From the cell containing the given text, extract its center point as (x, y) coordinate. 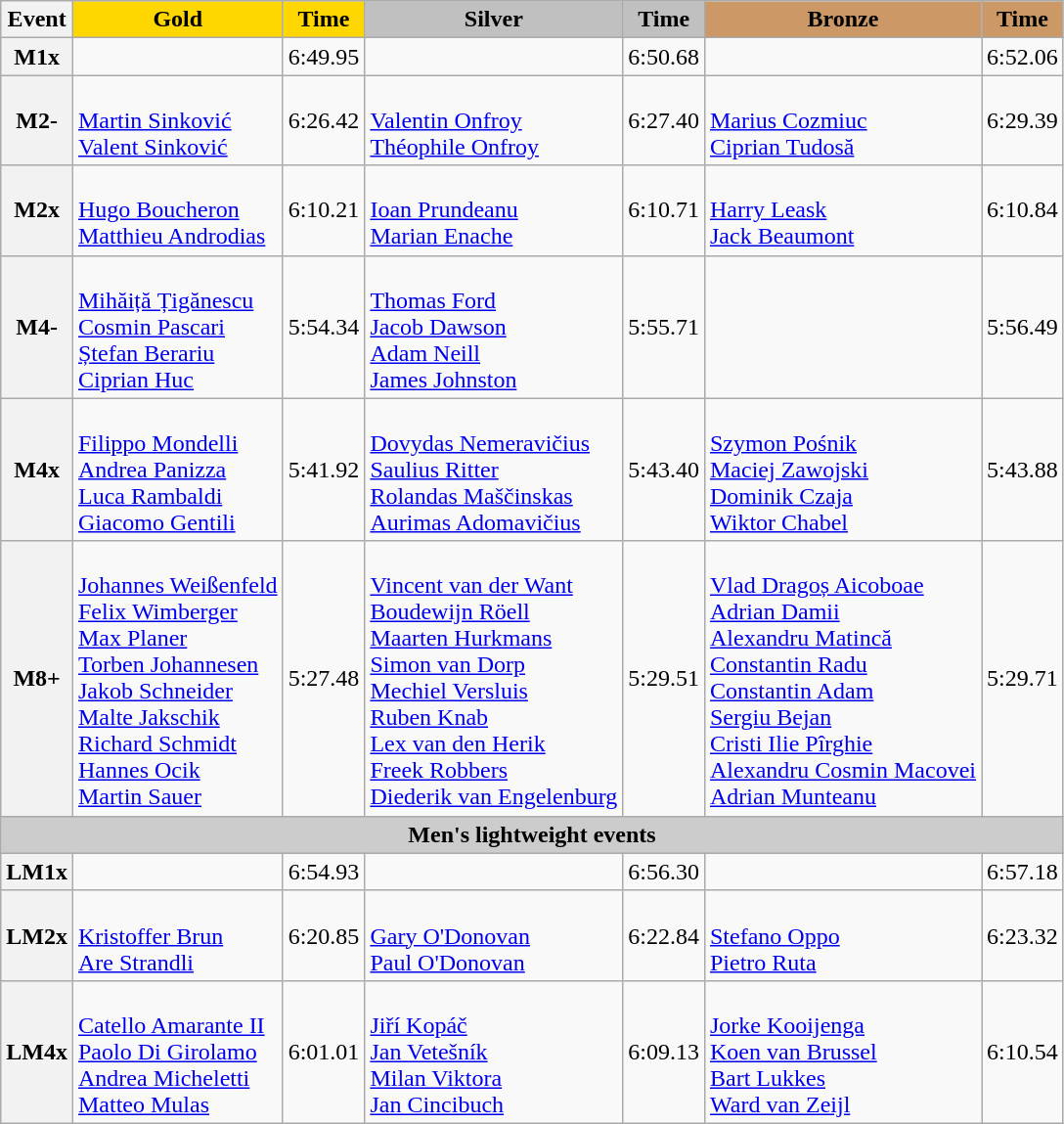
M4x (37, 470)
6:52.06 (1023, 57)
M8+ (37, 679)
Kristoffer BrunAre Strandli (178, 935)
Martin SinkovićValent Sinković (178, 120)
Stefano OppoPietro Ruta (843, 935)
5:55.71 (664, 327)
M2- (37, 120)
6:09.13 (664, 1052)
Szymon PośnikMaciej ZawojskiDominik CzajaWiktor Chabel (843, 470)
Jiří KopáčJan VetešníkMilan ViktoraJan Cincibuch (494, 1052)
6:29.39 (1023, 120)
6:26.42 (324, 120)
6:27.40 (664, 120)
Harry LeaskJack Beaumont (843, 210)
6:57.18 (1023, 872)
Men's lightweight events (532, 834)
Johannes WeißenfeldFelix WimbergerMax PlanerTorben JohannesenJakob SchneiderMalte JakschikRichard SchmidtHannes OcikMartin Sauer (178, 679)
5:29.51 (664, 679)
6:10.21 (324, 210)
Jorke KooijengaKoen van BrusselBart LukkesWard van Zeijl (843, 1052)
5:41.92 (324, 470)
5:27.48 (324, 679)
LM1x (37, 872)
6:54.93 (324, 872)
5:54.34 (324, 327)
Thomas FordJacob DawsonAdam NeillJames Johnston (494, 327)
5:43.88 (1023, 470)
Gary O'DonovanPaul O'Donovan (494, 935)
Vincent van der WantBoudewijn RöellMaarten HurkmansSimon van DorpMechiel VersluisRuben KnabLex van den HerikFreek RobbersDiederik van Engelenburg (494, 679)
6:01.01 (324, 1052)
Ioan PrundeanuMarian Enache (494, 210)
Marius CozmiucCiprian Tudosă (843, 120)
M1x (37, 57)
6:10.54 (1023, 1052)
Bronze (843, 20)
6:56.30 (664, 872)
M2x (37, 210)
6:20.85 (324, 935)
Dovydas NemeravičiusSaulius RitterRolandas MaščinskasAurimas Adomavičius (494, 470)
Hugo BoucheronMatthieu Androdias (178, 210)
5:56.49 (1023, 327)
M4- (37, 327)
LM2x (37, 935)
6:10.71 (664, 210)
Filippo MondelliAndrea PanizzaLuca RambaldiGiacomo Gentili (178, 470)
6:49.95 (324, 57)
6:23.32 (1023, 935)
5:29.71 (1023, 679)
6:22.84 (664, 935)
Event (37, 20)
6:10.84 (1023, 210)
Silver (494, 20)
5:43.40 (664, 470)
Vlad Dragoș AicoboaeAdrian DamiiAlexandru MatincăConstantin RaduConstantin AdamSergiu BejanCristi Ilie PîrghieAlexandru Cosmin MacoveiAdrian Munteanu (843, 679)
6:50.68 (664, 57)
Gold (178, 20)
Mihăiță ȚigănescuCosmin PascariȘtefan BerariuCiprian Huc (178, 327)
LM4x (37, 1052)
Valentin OnfroyThéophile Onfroy (494, 120)
Catello Amarante IIPaolo Di GirolamoAndrea MichelettiMatteo Mulas (178, 1052)
